Capture the cell that displays the provided text and extract its [X, Y] central coordinate. 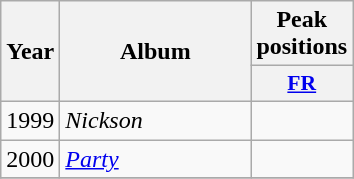
Nickson [156, 120]
Party [156, 159]
FR [302, 84]
Album [156, 52]
2000 [30, 159]
Peak positions [302, 34]
Year [30, 52]
1999 [30, 120]
